Locate the cell with the specified text and output its (x, y) center coordinate. 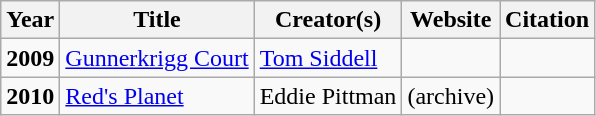
Creator(s) (328, 20)
Tom Siddell (328, 58)
2009 (30, 58)
(archive) (451, 96)
Website (451, 20)
Citation (548, 20)
Eddie Pittman (328, 96)
Year (30, 20)
2010 (30, 96)
Gunnerkrigg Court (157, 58)
Title (157, 20)
Red's Planet (157, 96)
